Pinpoint the cell where the given text exists, returning its (X, Y) midpoint coordinate. 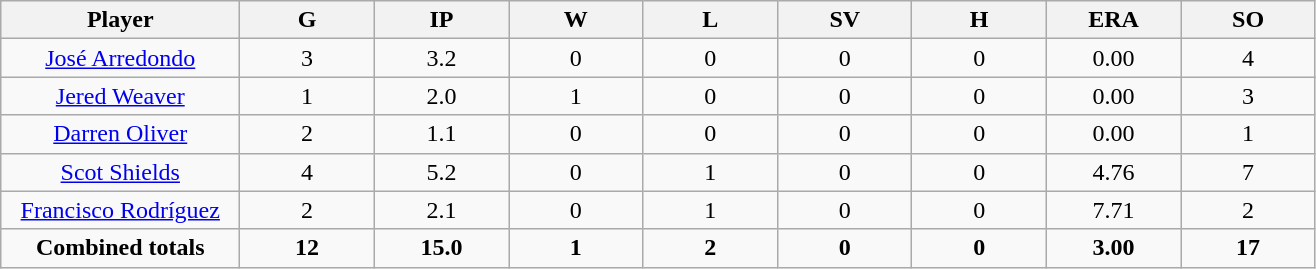
15.0 (441, 248)
Scot Shields (120, 172)
12 (307, 248)
3.00 (1113, 248)
L (710, 20)
Jered Weaver (120, 96)
2.1 (441, 210)
Darren Oliver (120, 134)
1.1 (441, 134)
7 (1248, 172)
IP (441, 20)
Combined totals (120, 248)
17 (1248, 248)
Player (120, 20)
ERA (1113, 20)
SV (845, 20)
3.2 (441, 58)
SO (1248, 20)
José Arredondo (120, 58)
7.71 (1113, 210)
4.76 (1113, 172)
5.2 (441, 172)
W (576, 20)
2.0 (441, 96)
G (307, 20)
Francisco Rodríguez (120, 210)
H (979, 20)
